Scan for the cell matching the given text and deliver its [x, y] coordinate at center. 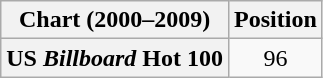
96 [276, 58]
US Billboard Hot 100 [115, 58]
Position [276, 20]
Chart (2000–2009) [115, 20]
